Scan for the cell matching the given text and deliver its (X, Y) coordinate at center. 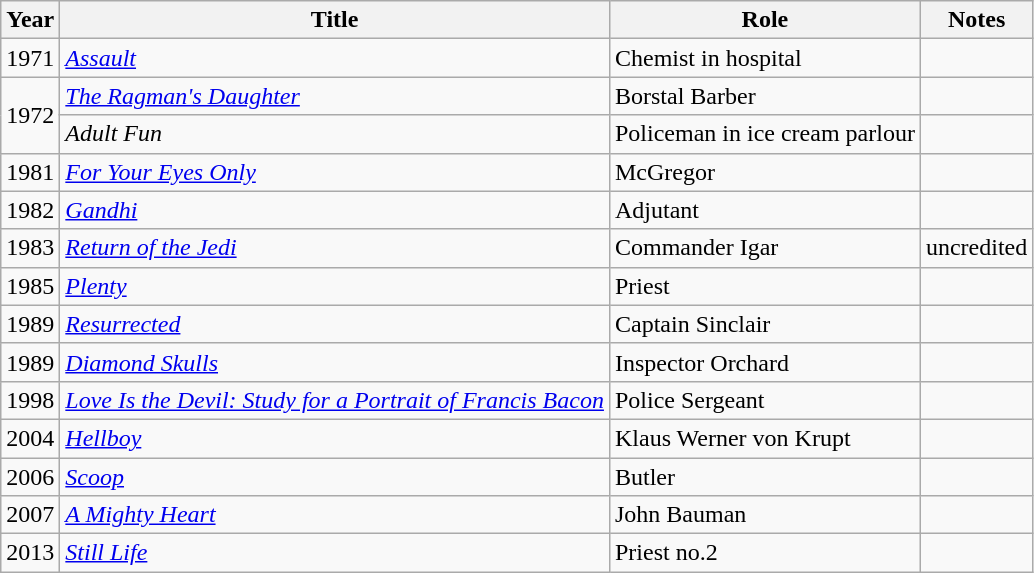
Chemist in hospital (764, 58)
Adjutant (764, 210)
Klaus Werner von Krupt (764, 438)
Notes (976, 20)
Captain Sinclair (764, 324)
1985 (30, 286)
2006 (30, 477)
Role (764, 20)
Assault (335, 58)
2004 (30, 438)
Inspector Orchard (764, 362)
Police Sergeant (764, 400)
Still Life (335, 553)
Diamond Skulls (335, 362)
2013 (30, 553)
2007 (30, 515)
uncredited (976, 248)
Love Is the Devil: Study for a Portrait of Francis Bacon (335, 400)
1982 (30, 210)
McGregor (764, 172)
Priest no.2 (764, 553)
Policeman in ice cream parlour (764, 134)
Resurrected (335, 324)
Scoop (335, 477)
1983 (30, 248)
Title (335, 20)
Priest (764, 286)
1981 (30, 172)
Commander Igar (764, 248)
Gandhi (335, 210)
Year (30, 20)
John Bauman (764, 515)
Plenty (335, 286)
A Mighty Heart (335, 515)
Butler (764, 477)
1971 (30, 58)
For Your Eyes Only (335, 172)
1972 (30, 115)
The Ragman's Daughter (335, 96)
Return of the Jedi (335, 248)
1998 (30, 400)
Borstal Barber (764, 96)
Adult Fun (335, 134)
Hellboy (335, 438)
